For the text-containing cell, return its midpoint in [X, Y] coordinate format. 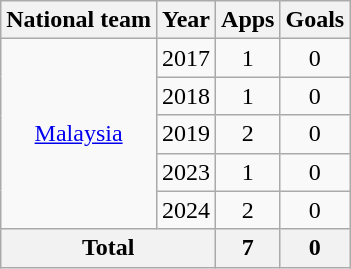
2018 [186, 96]
2023 [186, 172]
Year [186, 20]
2017 [186, 58]
2019 [186, 134]
Malaysia [79, 134]
National team [79, 20]
Total [108, 248]
Goals [315, 20]
2024 [186, 210]
Apps [248, 20]
7 [248, 248]
